Find where the given text appears and provide that cell's center as [x, y] coordinate. 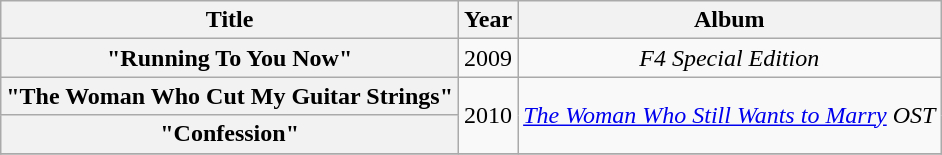
"The Woman Who Cut My Guitar Strings" [230, 96]
Album [730, 20]
Year [488, 20]
"Confession" [230, 134]
Title [230, 20]
The Woman Who Still Wants to Marry OST [730, 115]
2009 [488, 58]
2010 [488, 115]
F4 Special Edition [730, 58]
"Running To You Now" [230, 58]
